Identify which cell holds the provided text, then report its [X, Y] central coordinate. 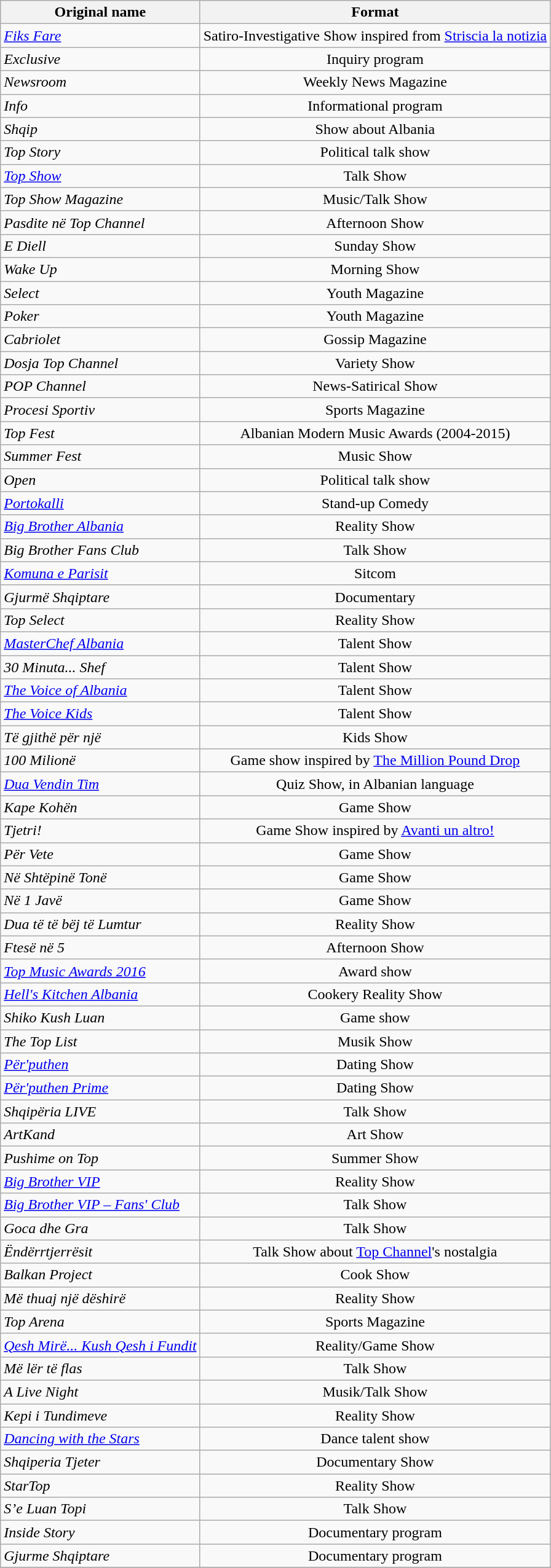
Cook Show [375, 1275]
Komuna e Parisit [100, 573]
Tjetri! [100, 831]
Shiko Kush Luan [100, 1017]
Informational program [375, 106]
Big Brother VIP [100, 1182]
Dance talent show [375, 1439]
Portokalli [100, 503]
S’e Luan Topi [100, 1509]
Kape Kohën [100, 807]
Music Show [375, 457]
Big Brother VIP – Fans' Club [100, 1205]
Original name [100, 12]
Qesh Mirë... Kush Qesh i Fundit [100, 1345]
Musik/Talk Show [375, 1392]
Pushime on Top [100, 1158]
Shqipëria LIVE [100, 1111]
Talk Show about Top Channel's nostalgia [375, 1252]
Musik Show [375, 1041]
POP Channel [100, 386]
Kids Show [375, 737]
Morning Show [375, 269]
Variety Show [375, 363]
Reality/Game Show [375, 1345]
Satiro-Investigative Show inspired from Striscia la notizia [375, 36]
Open [100, 480]
Game show [375, 1017]
Big Brother Albania [100, 527]
Info [100, 106]
Pasdite në Top Channel [100, 222]
Select [100, 293]
Më lër të flas [100, 1368]
Stand-up Comedy [375, 503]
Dosja Top Channel [100, 363]
The Top List [100, 1041]
30 Minuta... Shef [100, 667]
Gjurmë Shqiptare [100, 597]
Për'puthen Prime [100, 1088]
E Diell [100, 246]
Shqip [100, 129]
Art Show [375, 1135]
Top Arena [100, 1322]
Gjurme Shqiptare [100, 1556]
Në Shtëpinë Tonë [100, 877]
Top Show Magazine [100, 199]
Top Music Awards 2016 [100, 971]
Poker [100, 316]
Procesi Sportiv [100, 410]
Award show [375, 971]
Më thuaj një dëshirë [100, 1298]
Quiz Show, in Albanian language [375, 784]
Big Brother Fans Club [100, 550]
Fiks Fare [100, 36]
Top Select [100, 620]
Gossip Magazine [375, 340]
Dua të të bëj të Lumtur [100, 924]
Të gjithë për një [100, 737]
Show about Albania [375, 129]
Format [375, 12]
Summer Show [375, 1158]
The Voice of Albania [100, 691]
100 Milionë [100, 761]
StarTop [100, 1486]
Ftesë në 5 [100, 947]
A Live Night [100, 1392]
Albanian Modern Music Awards (2004-2015) [375, 433]
ArtKand [100, 1135]
Goca dhe Gra [100, 1228]
Weekly News Magazine [375, 82]
Cookery Reality Show [375, 994]
Inside Story [100, 1532]
Game Show inspired by Avanti un altro! [375, 831]
Hell's Kitchen Albania [100, 994]
The Voice Kids [100, 714]
Newsroom [100, 82]
Në 1 Javë [100, 901]
Kepi i Tundimeve [100, 1415]
News-Satirical Show [375, 386]
Top Fest [100, 433]
Game show inspired by The Million Pound Drop [375, 761]
Documentary [375, 597]
Dua Vendin Tim [100, 784]
Balkan Project [100, 1275]
Top Story [100, 152]
Exclusive [100, 59]
Sitcom [375, 573]
Top Show [100, 176]
Summer Fest [100, 457]
Dancing with the Stars [100, 1439]
Për'puthen [100, 1065]
Wake Up [100, 269]
Documentary Show [375, 1462]
Music/Talk Show [375, 199]
Sunday Show [375, 246]
Inquiry program [375, 59]
Shqiperia Tjeter [100, 1462]
Ëndërrtjerrësit [100, 1252]
Cabriolet [100, 340]
Për Vete [100, 854]
MasterChef Albania [100, 643]
